Return [x, y] of the center of cell containing provided text 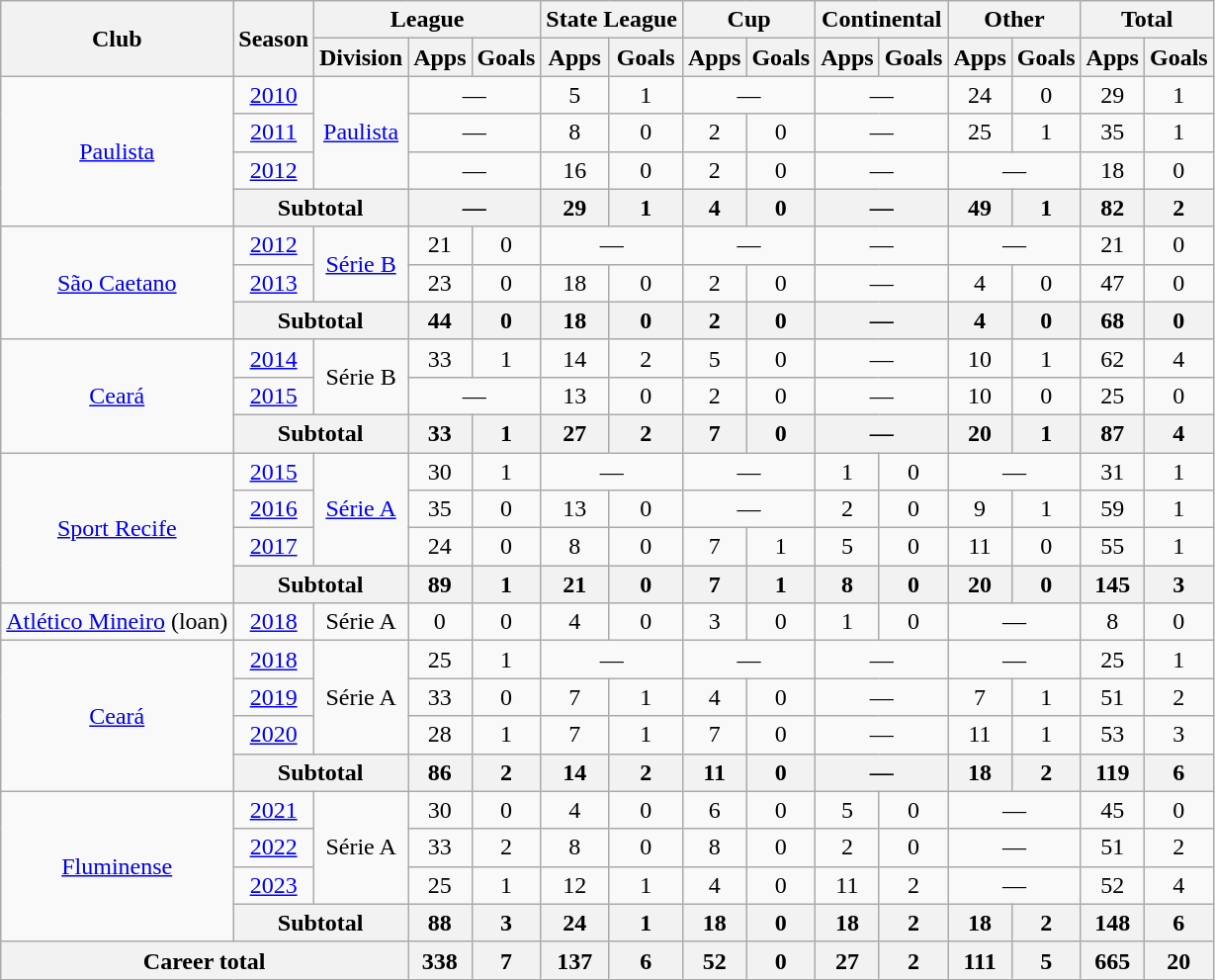
16 [575, 170]
12 [575, 885]
88 [440, 923]
2020 [274, 735]
São Caetano [117, 283]
62 [1112, 358]
Cup [748, 20]
148 [1112, 923]
45 [1112, 810]
Season [274, 39]
338 [440, 960]
2010 [274, 95]
137 [575, 960]
Atlético Mineiro (loan) [117, 622]
Club [117, 39]
23 [440, 283]
47 [1112, 283]
Fluminense [117, 866]
2014 [274, 358]
2017 [274, 547]
44 [440, 320]
53 [1112, 735]
Continental [882, 20]
59 [1112, 509]
2022 [274, 847]
86 [440, 772]
Career total [205, 960]
87 [1112, 433]
2021 [274, 810]
State League [612, 20]
665 [1112, 960]
2013 [274, 283]
111 [980, 960]
2016 [274, 509]
49 [980, 208]
28 [440, 735]
9 [980, 509]
2019 [274, 697]
Sport Recife [117, 528]
55 [1112, 547]
Other [1014, 20]
Total [1147, 20]
89 [440, 584]
2023 [274, 885]
2011 [274, 133]
119 [1112, 772]
31 [1112, 472]
82 [1112, 208]
Division [362, 57]
145 [1112, 584]
68 [1112, 320]
League [427, 20]
